Capture the cell that displays the provided text and extract its [X, Y] central coordinate. 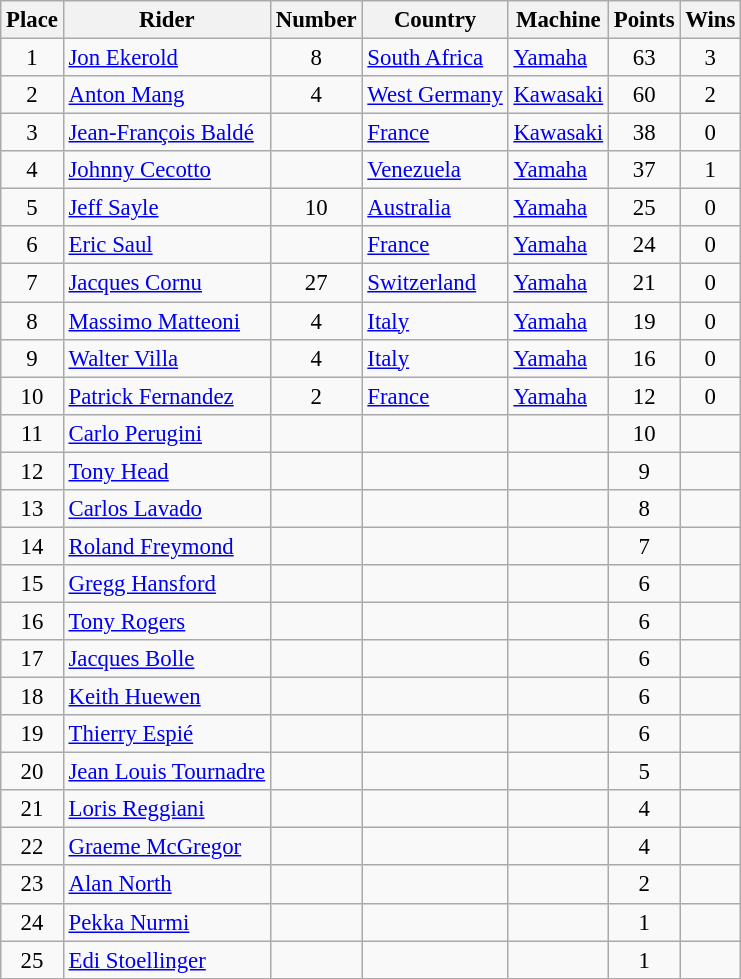
Jean Louis Tournadre [166, 772]
60 [644, 95]
Roland Freymond [166, 546]
Pekka Nurmi [166, 922]
Edi Stoellinger [166, 960]
Switzerland [435, 283]
Jon Ekerold [166, 58]
Australia [435, 208]
Carlos Lavado [166, 509]
Massimo Matteoni [166, 321]
Keith Huewen [166, 697]
Jacques Bolle [166, 659]
Jean-François Baldé [166, 133]
Thierry Espié [166, 734]
37 [644, 170]
Jeff Sayle [166, 208]
Venezuela [435, 170]
20 [32, 772]
Gregg Hansford [166, 584]
14 [32, 546]
Patrick Fernandez [166, 396]
Loris Reggiani [166, 809]
Carlo Perugini [166, 433]
Country [435, 20]
Graeme McGregor [166, 847]
Alan North [166, 885]
Walter Villa [166, 358]
17 [32, 659]
Place [32, 20]
38 [644, 133]
South Africa [435, 58]
Jacques Cornu [166, 283]
Eric Saul [166, 245]
23 [32, 885]
Points [644, 20]
11 [32, 433]
Tony Head [166, 471]
18 [32, 697]
13 [32, 509]
22 [32, 847]
Johnny Cecotto [166, 170]
Wins [710, 20]
Rider [166, 20]
West Germany [435, 95]
63 [644, 58]
Machine [558, 20]
15 [32, 584]
27 [316, 283]
Tony Rogers [166, 621]
Anton Mang [166, 95]
Number [316, 20]
